Extract the [X, Y] coordinate from the center of the cell holding the provided text.  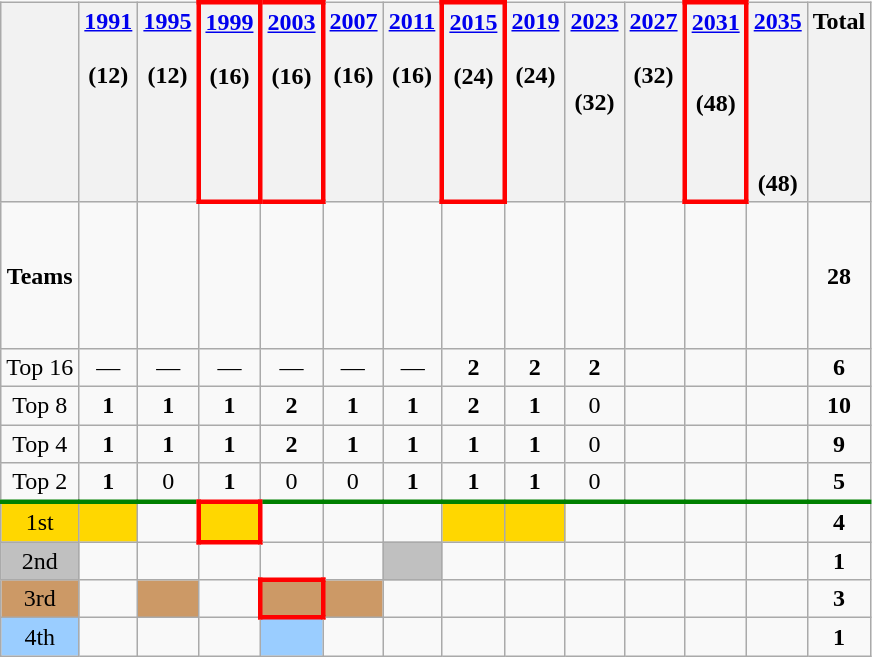
5 [839, 483]
2003 (16) [291, 102]
2015 (24) [473, 102]
1st [40, 522]
2011 (16) [412, 102]
2nd [40, 561]
2007 (16) [354, 102]
Top 16 [40, 367]
28 [839, 275]
10 [839, 405]
Teams [40, 275]
3 [839, 599]
3rd [40, 599]
2035 (48) [778, 102]
Top 8 [40, 405]
2023 (32) [594, 102]
1999 (16) [229, 102]
Top 2 [40, 483]
6 [839, 367]
9 [839, 443]
2019 (24) [534, 102]
2031 (48) [716, 102]
4 [839, 522]
2027 (32) [654, 102]
Total [839, 102]
Top 4 [40, 443]
4th [40, 637]
1991 (12) [108, 102]
1995 (12) [168, 102]
